Detect which cell encompasses the target text, then output its (x, y) center coordinate. 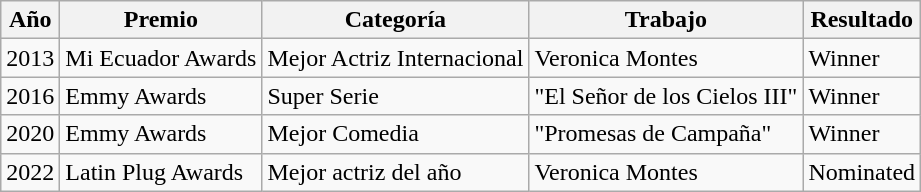
Trabajo (666, 20)
Super Serie (396, 96)
2016 (30, 96)
2020 (30, 134)
Latin Plug Awards (161, 172)
"Promesas de Campaña" (666, 134)
Mejor Comedia (396, 134)
2022 (30, 172)
"El Señor de los Cielos III" (666, 96)
Nominated (862, 172)
Mi Ecuador Awards (161, 58)
Mejor actriz del año (396, 172)
Resultado (862, 20)
Premio (161, 20)
Año (30, 20)
Mejor Actriz Internacional (396, 58)
2013 (30, 58)
Categoría (396, 20)
